Detect which cell encompasses the target text, then output its [X, Y] center coordinate. 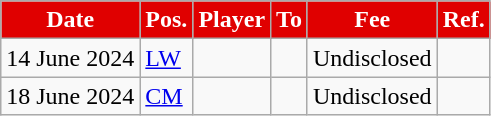
LW [166, 58]
Pos. [166, 20]
CM [166, 96]
14 June 2024 [70, 58]
To [290, 20]
Player [232, 20]
Date [70, 20]
18 June 2024 [70, 96]
Ref. [464, 20]
Fee [372, 20]
